Return the [X, Y] coordinate for the center point of the cell that contains the specified text.  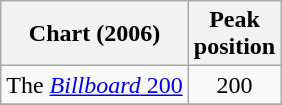
200 [234, 85]
Peakposition [234, 34]
Chart (2006) [95, 34]
The Billboard 200 [95, 85]
